Detect which cell encompasses the target text, then output its (x, y) center coordinate. 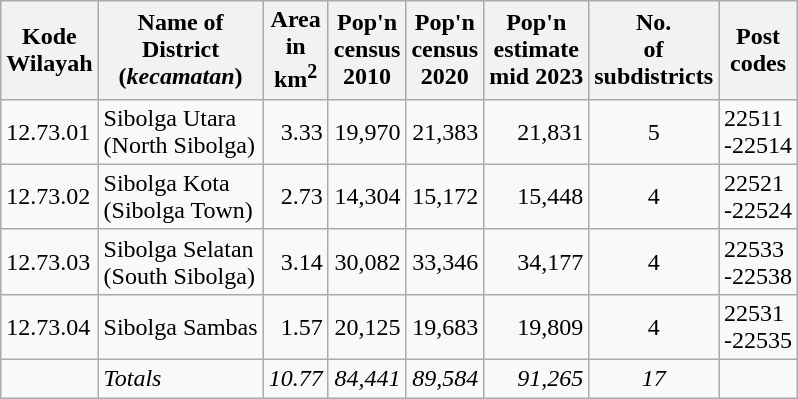
19,809 (536, 326)
Pop'nestimatemid 2023 (536, 50)
20,125 (367, 326)
3.14 (296, 262)
Pop'ncensus2010 (367, 50)
12.73.02 (50, 196)
21,383 (445, 132)
Postcodes (758, 50)
No.ofsubdistricts (654, 50)
22511-22514 (758, 132)
Pop'ncensus2020 (445, 50)
34,177 (536, 262)
12.73.04 (50, 326)
Sibolga Kota (Sibolga Town) (180, 196)
19,970 (367, 132)
5 (654, 132)
3.33 (296, 132)
22531-22535 (758, 326)
19,683 (445, 326)
91,265 (536, 379)
2.73 (296, 196)
Sibolga Selatan (South Sibolga) (180, 262)
Areainkm2 (296, 50)
Kode Wilayah (50, 50)
1.57 (296, 326)
22521-22524 (758, 196)
12.73.03 (50, 262)
84,441 (367, 379)
33,346 (445, 262)
Sibolga Utara (North Sibolga) (180, 132)
14,304 (367, 196)
89,584 (445, 379)
17 (654, 379)
12.73.01 (50, 132)
21,831 (536, 132)
Sibolga Sambas (180, 326)
Name ofDistrict(kecamatan) (180, 50)
15,172 (445, 196)
30,082 (367, 262)
10.77 (296, 379)
Totals (180, 379)
22533-22538 (758, 262)
15,448 (536, 196)
